Detect which cell encompasses the target text, then output its [X, Y] center coordinate. 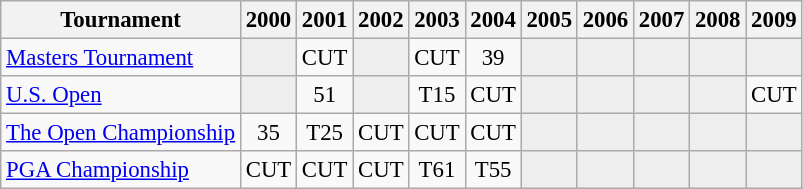
2002 [381, 20]
U.S. Open [121, 95]
2007 [661, 20]
PGA Championship [121, 170]
39 [493, 58]
2003 [437, 20]
2009 [774, 20]
35 [268, 133]
Tournament [121, 20]
T61 [437, 170]
2001 [325, 20]
2006 [605, 20]
2008 [718, 20]
T55 [493, 170]
2005 [549, 20]
51 [325, 95]
Masters Tournament [121, 58]
T15 [437, 95]
2000 [268, 20]
T25 [325, 133]
2004 [493, 20]
The Open Championship [121, 133]
